Identify which cell holds the provided text, then report its (x, y) central coordinate. 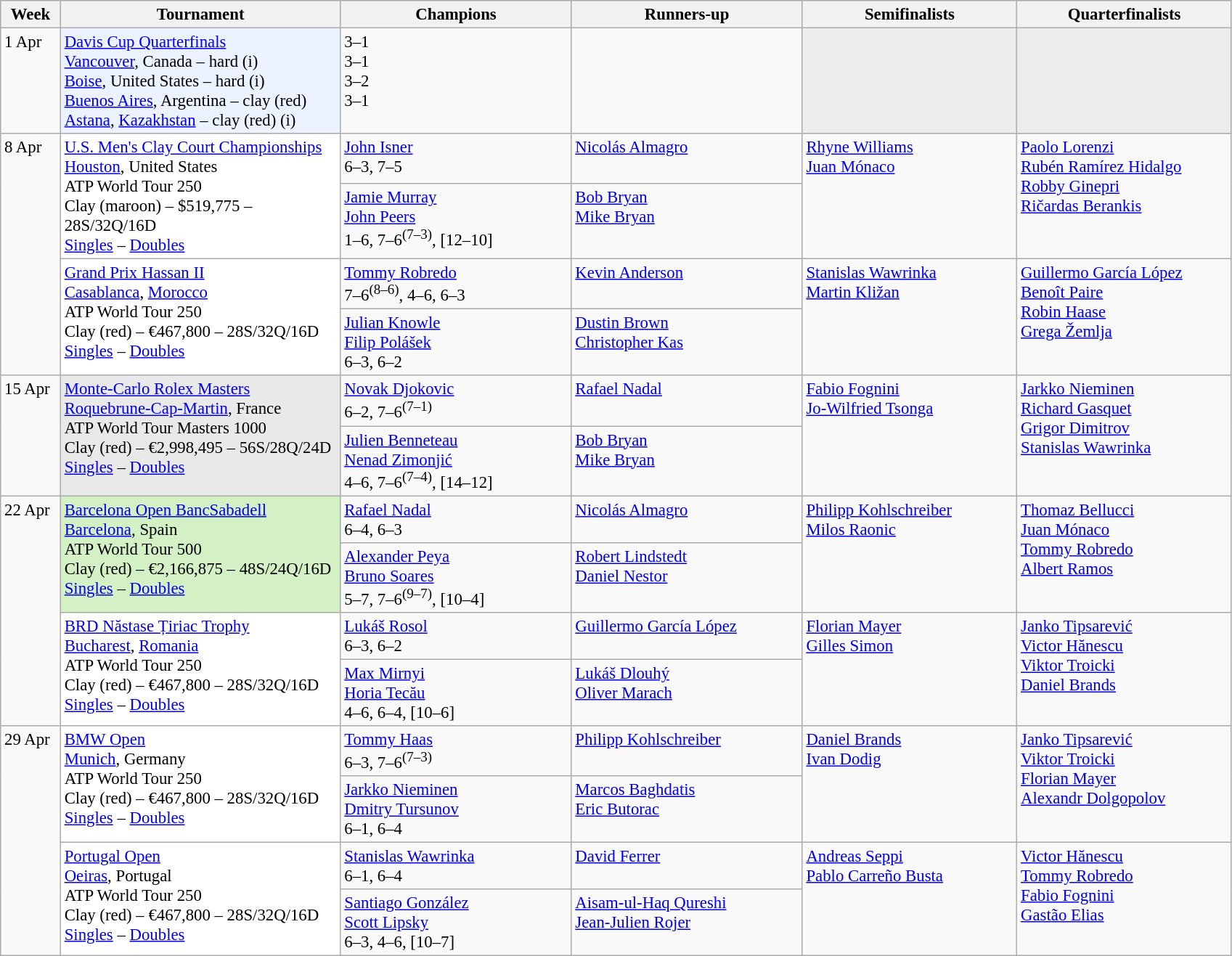
Monte-Carlo Rolex MastersRoquebrune-Cap-Martin, FranceATP World Tour Masters 1000Clay (red) – €2,998,495 – 56S/28Q/24DSingles – Doubles (200, 436)
Jarkko Nieminen Richard Gasquet Grigor Dimitrov Stanislas Wawrinka (1125, 436)
Philipp Kohlschreiber Milos Raonic (910, 555)
Philipp Kohlschreiber (687, 751)
Rafael Nadal6–4, 6–3 (456, 520)
Tommy Robredo7–6(8–6), 4–6, 6–3 (456, 285)
Week (30, 15)
Portugal OpenOeiras, PortugalATP World Tour 250Clay (red) – €467,800 – 28S/32Q/16DSingles – Doubles (200, 899)
Paolo Lorenzi Rubén Ramírez Hidalgo Robby Ginepri Ričardas Berankis (1125, 196)
Max Mirnyi Horia Tecău4–6, 6–4, [10–6] (456, 693)
Jarkko Nieminen Dmitry Tursunov6–1, 6–4 (456, 809)
Fabio Fognini Jo-Wilfried Tsonga (910, 436)
Kevin Anderson (687, 285)
Robert Lindstedt Daniel Nestor (687, 577)
Marcos Baghdatis Eric Butorac (687, 809)
Thomaz Bellucci Juan Mónaco Tommy Robredo Albert Ramos (1125, 555)
29 Apr (30, 841)
BRD Năstase Țiriac TrophyBucharest, RomaniaATP World Tour 250Clay (red) – €467,800 – 28S/32Q/16DSingles – Doubles (200, 669)
Victor Hănescu Tommy Robredo Fabio Fognini Gastão Elias (1125, 899)
Barcelona Open BancSabadellBarcelona, SpainATP World Tour 500Clay (red) – €2,166,875 – 48S/24Q/16DSingles – Doubles (200, 555)
3–1 3–1 3–2 3–1 (456, 81)
Florian Mayer Gilles Simon (910, 669)
8 Apr (30, 254)
Jamie Murray John Peers1–6, 7–6(7–3), [12–10] (456, 221)
John Isner6–3, 7–5 (456, 158)
Janko Tipsarević Victor Hănescu Viktor Troicki Daniel Brands (1125, 669)
Quarterfinalists (1125, 15)
Julien Benneteau Nenad Zimonjić4–6, 7–6(7–4), [14–12] (456, 461)
Lukáš Dlouhý Oliver Marach (687, 693)
Lukáš Rosol6–3, 6–2 (456, 636)
Stanislas Wawrinka6–1, 6–4 (456, 867)
Runners-up (687, 15)
Grand Prix Hassan IICasablanca, MoroccoATP World Tour 250Clay (red) – €467,800 – 28S/32Q/16DSingles – Doubles (200, 318)
Alexander Peya Bruno Soares5–7, 7–6(9–7), [10–4] (456, 577)
Guillermo García López Benoît Paire Robin Haase Grega Žemlja (1125, 318)
Daniel Brands Ivan Dodig (910, 784)
Dustin Brown Christopher Kas (687, 343)
Semifinalists (910, 15)
Novak Djokovic6–2, 7–6(7–1) (456, 401)
15 Apr (30, 436)
Santiago González Scott Lipsky6–3, 4–6, [10–7] (456, 923)
Stanislas Wawrinka Martin Kližan (910, 318)
Janko Tipsarević Viktor Troicki Florian Mayer Alexandr Dolgopolov (1125, 784)
Rhyne Williams Juan Mónaco (910, 196)
Tommy Haas6–3, 7–6(7–3) (456, 751)
22 Apr (30, 611)
1 Apr (30, 81)
Rafael Nadal (687, 401)
Tournament (200, 15)
David Ferrer (687, 867)
Aisam-ul-Haq Qureshi Jean-Julien Rojer (687, 923)
BMW OpenMunich, GermanyATP World Tour 250Clay (red) – €467,800 – 28S/32Q/16DSingles – Doubles (200, 784)
Andreas Seppi Pablo Carreño Busta (910, 899)
Champions (456, 15)
Guillermo García López (687, 636)
Julian Knowle Filip Polášek6–3, 6–2 (456, 343)
U.S. Men's Clay Court ChampionshipsHouston, United StatesATP World Tour 250Clay (maroon) – $519,775 – 28S/32Q/16DSingles – Doubles (200, 196)
